Return the (x, y) coordinate for the center point of the cell that contains the specified text.  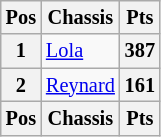
161 (140, 85)
Reynard (80, 85)
2 (21, 85)
387 (140, 51)
1 (21, 51)
Lola (80, 51)
